Extract the (X, Y) coordinate from the center of the cell holding the provided text.  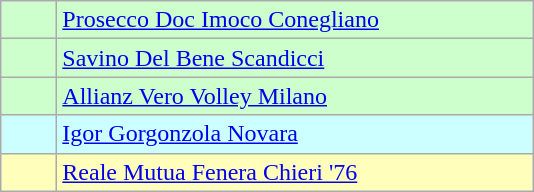
Savino Del Bene Scandicci (295, 58)
Prosecco Doc Imoco Conegliano (295, 20)
Allianz Vero Volley Milano (295, 96)
Reale Mutua Fenera Chieri '76 (295, 172)
Igor Gorgonzola Novara (295, 134)
